Capture the cell that displays the provided text and extract its (x, y) central coordinate. 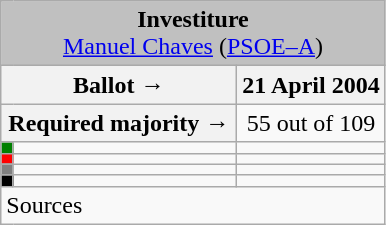
55 out of 109 (311, 123)
InvestitureManuel Chaves (PSOE–A) (193, 34)
Required majority → (119, 123)
Ballot → (119, 85)
21 April 2004 (311, 85)
Sources (193, 205)
